Locate the cell with the specified text and output its [x, y] center coordinate. 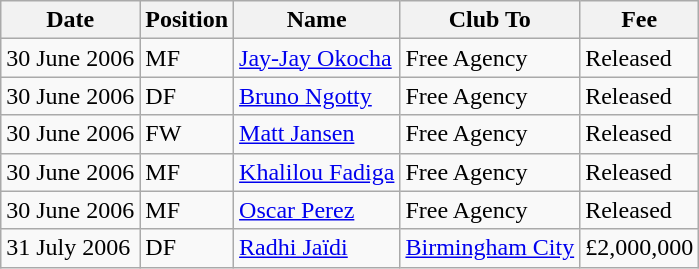
£2,000,000 [640, 248]
Club To [490, 20]
Fee [640, 20]
Bruno Ngotty [317, 96]
Date [70, 20]
Jay-Jay Okocha [317, 58]
Matt Jansen [317, 134]
Oscar Perez [317, 210]
Radhi Jaïdi [317, 248]
Position [187, 20]
Birmingham City [490, 248]
Khalilou Fadiga [317, 172]
Name [317, 20]
FW [187, 134]
31 July 2006 [70, 248]
